Output the [X, Y] coordinate of the center of the cell containing the given text.  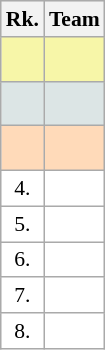
8. [22, 331]
Rk. [22, 19]
6. [22, 260]
Team [74, 19]
5. [22, 224]
7. [22, 296]
4. [22, 189]
